Output the [X, Y] coordinate of the center of the cell containing the given text.  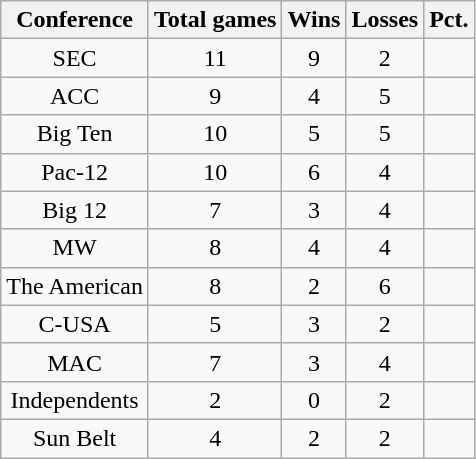
11 [215, 58]
Pac-12 [75, 172]
ACC [75, 96]
Big 12 [75, 210]
MAC [75, 362]
0 [314, 400]
Conference [75, 20]
The American [75, 286]
SEC [75, 58]
Wins [314, 20]
Total games [215, 20]
Pct. [449, 20]
C-USA [75, 324]
Independents [75, 400]
Sun Belt [75, 438]
Big Ten [75, 134]
MW [75, 248]
Losses [385, 20]
